Locate the cell with the specified text and output its [x, y] center coordinate. 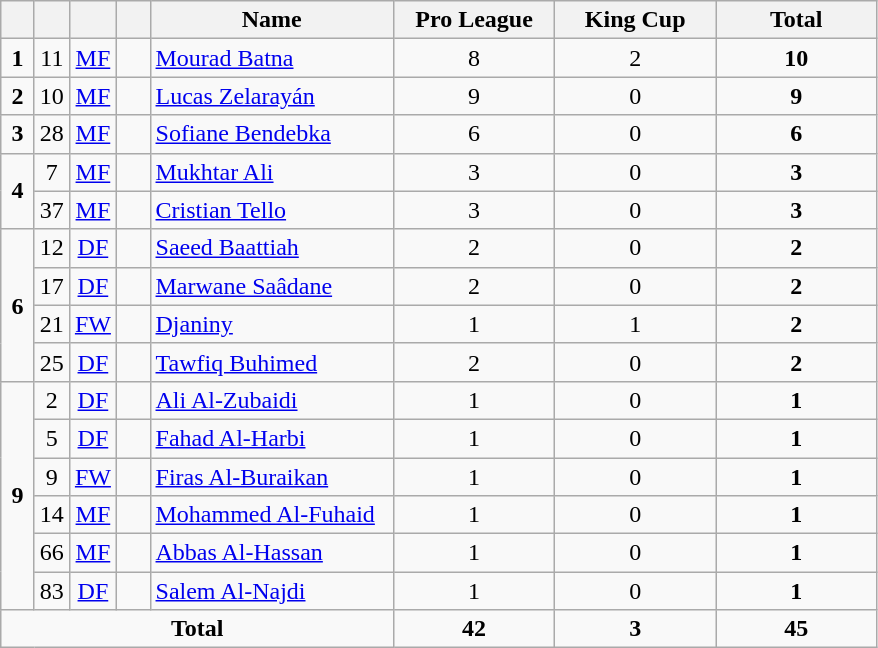
8 [474, 58]
Marwane Saâdane [272, 286]
4 [18, 191]
Ali Al-Zubaidi [272, 400]
Saeed Baattiah [272, 248]
37 [52, 210]
12 [52, 248]
Abbas Al-Hassan [272, 553]
Mourad Batna [272, 58]
25 [52, 362]
Salem Al-Najdi [272, 591]
Mohammed Al-Fuhaid [272, 515]
Djaniny [272, 324]
Sofiane Bendebka [272, 134]
Pro League [474, 20]
Cristian Tello [272, 210]
21 [52, 324]
Firas Al-Buraikan [272, 477]
83 [52, 591]
King Cup [636, 20]
Tawfiq Buhimed [272, 362]
28 [52, 134]
11 [52, 58]
66 [52, 553]
5 [52, 438]
Name [272, 20]
14 [52, 515]
42 [474, 629]
7 [52, 172]
17 [52, 286]
Mukhtar Ali [272, 172]
Lucas Zelarayán [272, 96]
45 [796, 629]
Fahad Al-Harbi [272, 438]
